Find where the given text appears and provide that cell's center as [X, Y] coordinate. 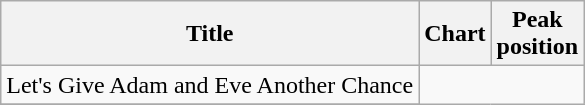
Peakposition [537, 34]
Let's Give Adam and Eve Another Chance [210, 85]
Chart [455, 34]
Title [210, 34]
